Find where the given text appears and provide that cell's center as (x, y) coordinate. 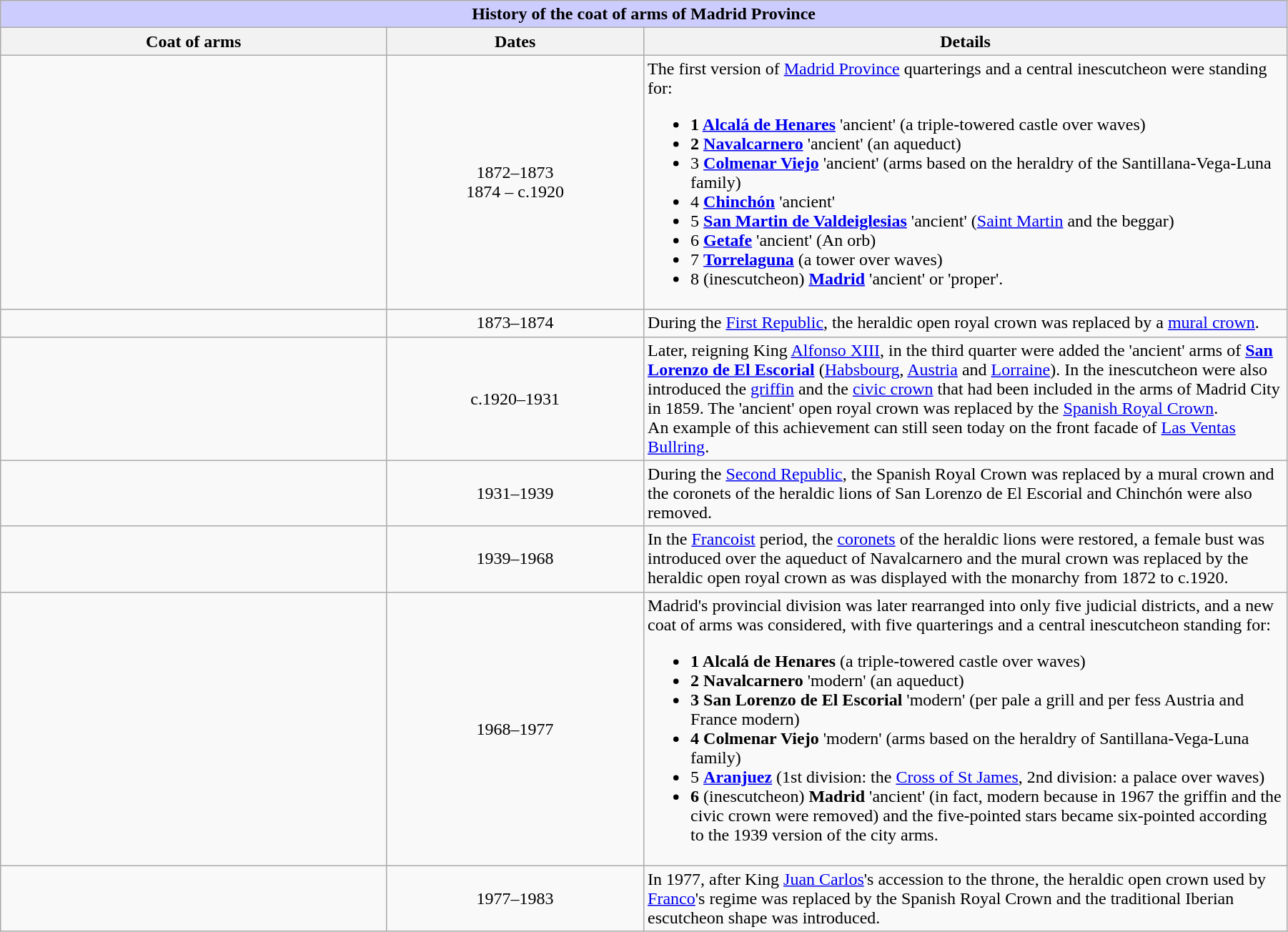
1872–18731874 – c.1920 (515, 182)
During the First Republic, the heraldic open royal crown was replaced by a mural crown. (966, 323)
Details (966, 41)
Coat of arms (194, 41)
c.1920–1931 (515, 399)
1939–1968 (515, 559)
1968–1977 (515, 729)
Dates (515, 41)
1977–1983 (515, 898)
1931–1939 (515, 493)
History of the coat of arms of Madrid Province (644, 14)
1873–1874 (515, 323)
